Output the (X, Y) coordinate of the center of the cell containing the given text.  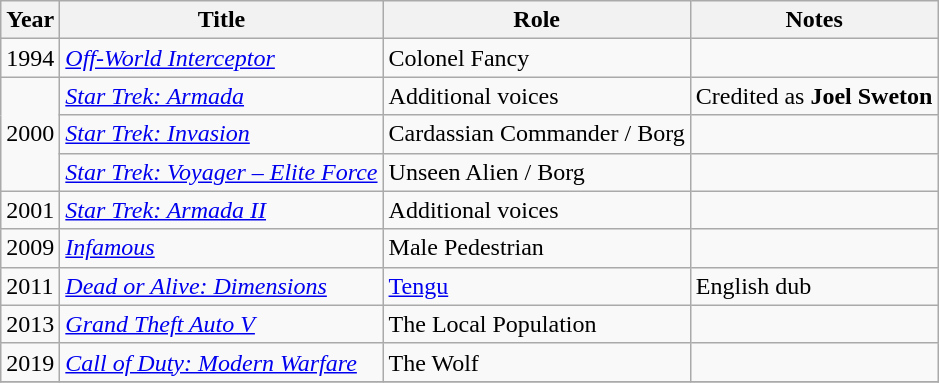
Off-World Interceptor (222, 58)
2001 (30, 210)
2011 (30, 286)
The Wolf (536, 362)
2013 (30, 324)
Role (536, 20)
Dead or Alive: Dimensions (222, 286)
The Local Population (536, 324)
2019 (30, 362)
Tengu (536, 286)
English dub (814, 286)
Call of Duty: Modern Warfare (222, 362)
Infamous (222, 248)
1994 (30, 58)
Star Trek: Armada II (222, 210)
Star Trek: Armada (222, 96)
Unseen Alien / Borg (536, 172)
Cardassian Commander / Borg (536, 134)
Year (30, 20)
Colonel Fancy (536, 58)
Star Trek: Invasion (222, 134)
Male Pedestrian (536, 248)
Star Trek: Voyager – Elite Force (222, 172)
Credited as Joel Sweton (814, 96)
Grand Theft Auto V (222, 324)
2000 (30, 134)
2009 (30, 248)
Notes (814, 20)
Title (222, 20)
